Return the [X, Y] coordinate for the center point of the cell that contains the specified text.  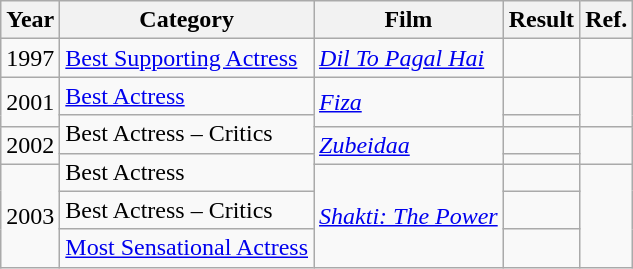
Fiza [409, 102]
1997 [30, 58]
Best Supporting Actress [187, 58]
Result [541, 20]
Year [30, 20]
Dil To Pagal Hai [409, 58]
Ref. [606, 20]
2002 [30, 145]
Zubeidaa [409, 145]
2001 [30, 102]
Shakti: The Power [409, 216]
Category [187, 20]
2003 [30, 216]
Film [409, 20]
Most Sensational Actress [187, 248]
